Pinpoint the cell where the given text exists, returning its (x, y) midpoint coordinate. 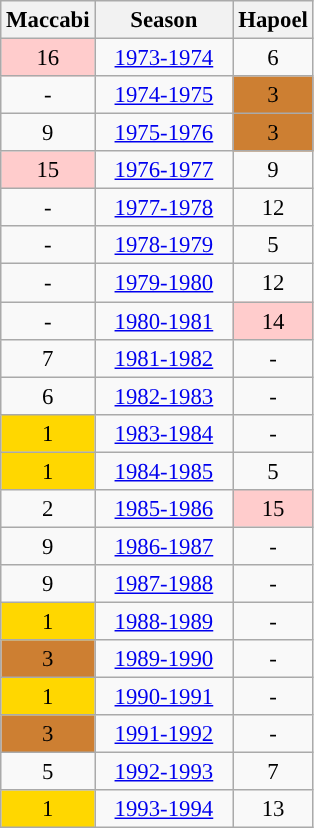
Hapoel (273, 20)
1984-1985 (164, 471)
1987-1988 (164, 584)
1975-1976 (164, 133)
2 (48, 509)
1986-1987 (164, 546)
13 (273, 809)
14 (273, 321)
1988-1989 (164, 621)
1985-1986 (164, 509)
1979-1980 (164, 283)
1993-1994 (164, 809)
1981-1982 (164, 358)
Maccabi (48, 20)
1978-1979 (164, 245)
1989-1990 (164, 659)
1990-1991 (164, 697)
1992-1993 (164, 772)
1983-1984 (164, 433)
1977-1978 (164, 208)
16 (48, 58)
Season (164, 20)
1991-1992 (164, 734)
1973-1974 (164, 58)
1980-1981 (164, 321)
1982-1983 (164, 396)
1974-1975 (164, 95)
1976-1977 (164, 170)
